Output the (x, y) coordinate of the center of the cell containing the given text.  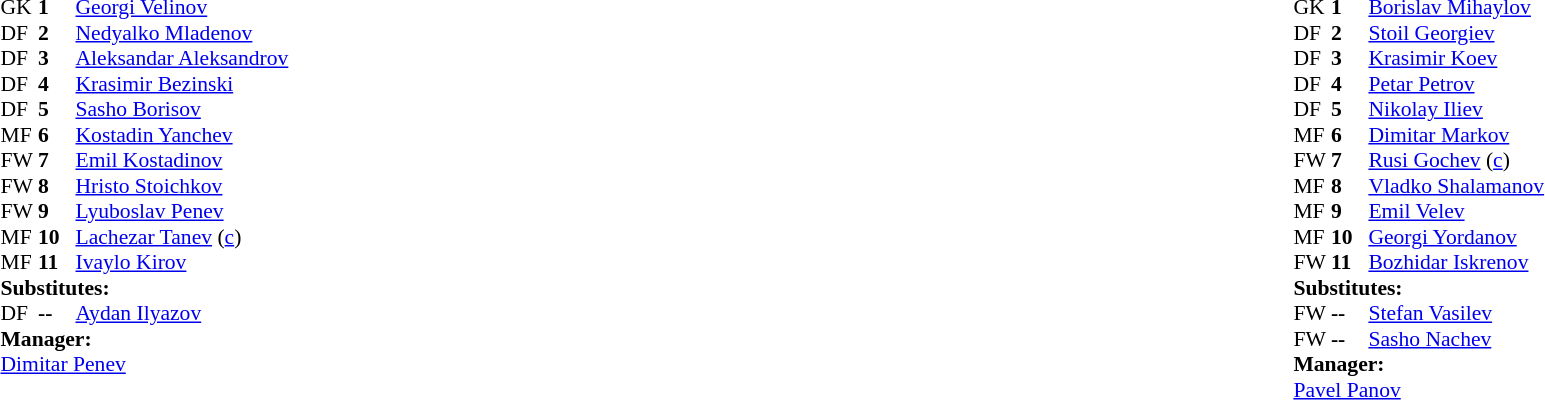
Nedyalko Mladenov (182, 33)
Rusi Gochev (c) (1456, 161)
Aydan Ilyazov (182, 313)
Emil Velev (1456, 211)
Sasho Nachev (1456, 339)
Dimitar Markov (1456, 135)
Stoil Georgiev (1456, 33)
Kostadin Yanchev (182, 135)
Georgi Yordanov (1456, 237)
Bozhidar Iskrenov (1456, 263)
Krasimir Koev (1456, 59)
Ivaylo Kirov (182, 263)
Vladko Shalamanov (1456, 186)
Emil Kostadinov (182, 161)
Nikolay Iliev (1456, 109)
Krasimir Bezinski (182, 84)
Dimitar Penev (144, 365)
Lachezar Tanev (c) (182, 237)
Petar Petrov (1456, 84)
Hristo Stoichkov (182, 186)
Stefan Vasilev (1456, 313)
Sasho Borisov (182, 109)
Aleksandar Aleksandrov (182, 59)
Lyuboslav Penev (182, 211)
